Determine the (X, Y) coordinate at the center of the cell enclosing the given text.  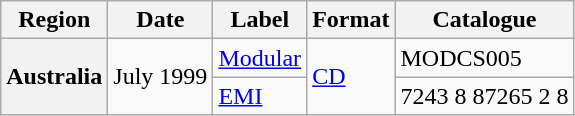
CD (351, 77)
Catalogue (484, 20)
Format (351, 20)
MODCS005 (484, 58)
Australia (54, 77)
Region (54, 20)
July 1999 (160, 77)
Date (160, 20)
Label (260, 20)
EMI (260, 96)
7243 8 87265 2 8 (484, 96)
Modular (260, 58)
